Detect which cell encompasses the target text, then output its (x, y) center coordinate. 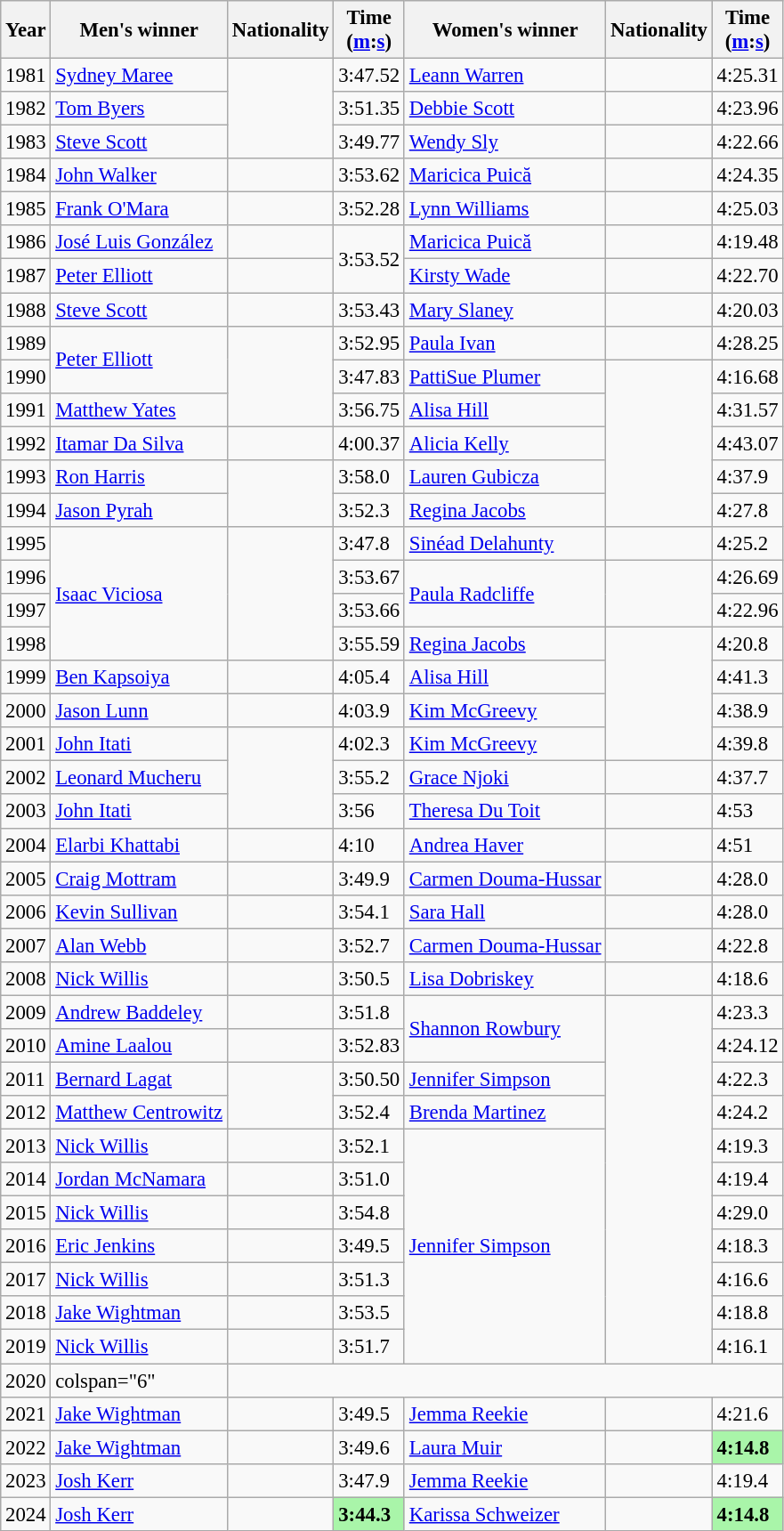
4:22.96 (748, 611)
3:52.3 (369, 510)
Sara Hall (505, 911)
Alan Webb (139, 945)
4:18.8 (748, 1313)
4:16.6 (748, 1280)
Sydney Maree (139, 76)
4:37.7 (748, 778)
3:53.66 (369, 611)
2018 (26, 1313)
4:24.12 (748, 1046)
2001 (26, 744)
Lynn Williams (505, 209)
Alicia Kelly (505, 443)
4:25.03 (748, 209)
4:18.3 (748, 1246)
2021 (26, 1414)
3:52.4 (369, 1113)
Brenda Martinez (505, 1113)
2000 (26, 711)
2022 (26, 1447)
3:56.75 (369, 409)
1990 (26, 377)
1985 (26, 209)
4:18.6 (748, 979)
2010 (26, 1046)
1983 (26, 142)
3:44.3 (369, 1514)
Craig Mottram (139, 879)
3:49.77 (369, 142)
Eric Jenkins (139, 1246)
4:41.3 (748, 677)
4:05.4 (369, 677)
1997 (26, 611)
2016 (26, 1246)
4:25.31 (748, 76)
2020 (26, 1381)
4:51 (748, 845)
4:22.8 (748, 945)
3:50.50 (369, 1079)
2015 (26, 1213)
4:24.2 (748, 1113)
1992 (26, 443)
Elarbi Khattabi (139, 845)
3:49.6 (369, 1447)
Jordan McNamara (139, 1179)
1991 (26, 409)
1999 (26, 677)
1988 (26, 310)
Theresa Du Toit (505, 812)
2005 (26, 879)
4:19.48 (748, 243)
2011 (26, 1079)
Wendy Sly (505, 142)
Tom Byers (139, 109)
Amine Laalou (139, 1046)
4:16.68 (748, 377)
4:43.07 (748, 443)
1994 (26, 510)
Leann Warren (505, 76)
2004 (26, 845)
2014 (26, 1179)
3:53.43 (369, 310)
2024 (26, 1514)
2019 (26, 1347)
José Luis González (139, 243)
Sinéad Delahunty (505, 544)
Laura Muir (505, 1447)
3:47.52 (369, 76)
4:21.6 (748, 1414)
3:52.95 (369, 343)
1995 (26, 544)
4:22.66 (748, 142)
2006 (26, 911)
3:58.0 (369, 477)
3:54.8 (369, 1213)
1984 (26, 175)
Isaac Viciosa (139, 594)
2008 (26, 979)
4:53 (748, 812)
1996 (26, 577)
3:51.35 (369, 109)
2013 (26, 1146)
Kevin Sullivan (139, 911)
3:54.1 (369, 911)
4:29.0 (748, 1213)
Kirsty Wade (505, 276)
4:20.03 (748, 310)
Paula Radcliffe (505, 593)
3:51.0 (369, 1179)
1998 (26, 644)
3:56 (369, 812)
1986 (26, 243)
3:49.9 (369, 879)
3:55.2 (369, 778)
4:38.9 (748, 711)
Frank O'Mara (139, 209)
4:00.37 (369, 443)
3:52.7 (369, 945)
4:10 (369, 845)
Debbie Scott (505, 109)
3:51.7 (369, 1347)
1987 (26, 276)
Itamar Da Silva (139, 443)
Matthew Centrowitz (139, 1113)
3:47.9 (369, 1480)
Andrew Baddeley (139, 1012)
Lisa Dobriskey (505, 979)
2002 (26, 778)
1982 (26, 109)
Jason Pyrah (139, 510)
3:51.8 (369, 1012)
Karissa Schweizer (505, 1514)
2003 (26, 812)
Shannon Rowbury (505, 1029)
3:52.1 (369, 1146)
4:22.70 (748, 276)
Ben Kapsoiya (139, 677)
3:53.62 (369, 175)
4:23.3 (748, 1012)
4:31.57 (748, 409)
3:55.59 (369, 644)
4:19.3 (748, 1146)
4:03.9 (369, 711)
2012 (26, 1113)
4:27.8 (748, 510)
1989 (26, 343)
Grace Njoki (505, 778)
Bernard Lagat (139, 1079)
Matthew Yates (139, 409)
3:53.5 (369, 1313)
4:26.69 (748, 577)
Men's winner (139, 30)
Women's winner (505, 30)
2017 (26, 1280)
4:25.2 (748, 544)
Leonard Mucheru (139, 778)
4:16.1 (748, 1347)
Mary Slaney (505, 310)
3:52.83 (369, 1046)
Lauren Gubicza (505, 477)
2023 (26, 1480)
4:20.8 (748, 644)
4:23.96 (748, 109)
2007 (26, 945)
Paula Ivan (505, 343)
1993 (26, 477)
4:28.25 (748, 343)
colspan="6" (139, 1381)
4:39.8 (748, 744)
3:53.52 (369, 260)
4:22.3 (748, 1079)
3:53.67 (369, 577)
1981 (26, 76)
3:51.3 (369, 1280)
PattiSue Plumer (505, 377)
4:02.3 (369, 744)
Jason Lunn (139, 711)
John Walker (139, 175)
3:47.83 (369, 377)
3:52.28 (369, 209)
3:47.8 (369, 544)
4:24.35 (748, 175)
2009 (26, 1012)
Andrea Haver (505, 845)
3:50.5 (369, 979)
Year (26, 30)
4:37.9 (748, 477)
Ron Harris (139, 477)
